Extract the (X, Y) coordinate from the center of the cell holding the provided text.  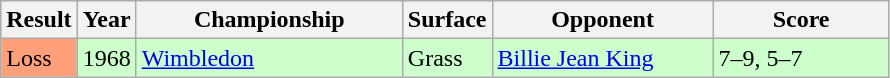
7–9, 5–7 (801, 58)
Billie Jean King (602, 58)
Wimbledon (269, 58)
Result (39, 20)
Year (106, 20)
Grass (447, 58)
1968 (106, 58)
Score (801, 20)
Loss (39, 58)
Championship (269, 20)
Surface (447, 20)
Opponent (602, 20)
